Search for the cell housing the specified text and yield its (X, Y) center coordinate. 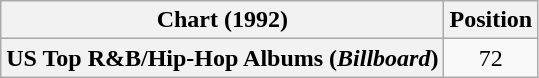
US Top R&B/Hip-Hop Albums (Billboard) (222, 58)
72 (491, 58)
Chart (1992) (222, 20)
Position (491, 20)
